Output the [x, y] coordinate of the center of the cell containing the given text.  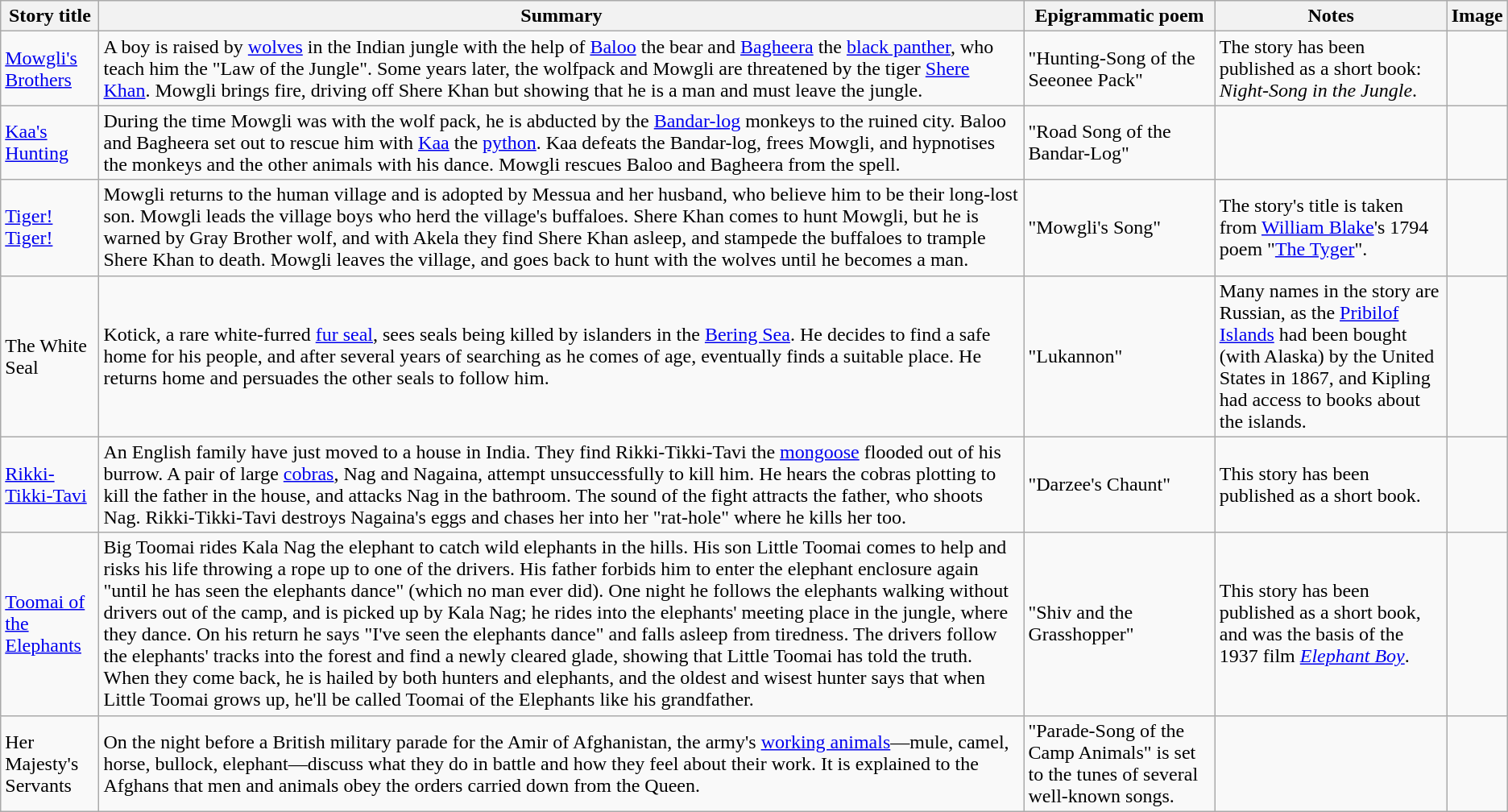
Kaa's Hunting [50, 143]
"Hunting-Song of the Seeonee Pack" [1120, 68]
Toomai of the Elephants [50, 623]
Her Majesty's Servants [50, 764]
Notes [1331, 16]
Tiger! Tiger! [50, 227]
"Mowgli's Song" [1120, 227]
"Lukannon" [1120, 356]
"Shiv and the Grasshopper" [1120, 623]
Story title [50, 16]
"Parade-Song of the Camp Animals" is set to the tunes of several well-known songs. [1120, 764]
"Road Song of the Bandar-Log" [1120, 143]
Mowgli's Brothers [50, 68]
Image [1477, 16]
This story has been published as a short book, and was the basis of the 1937 film Elephant Boy. [1331, 623]
"Darzee's Chaunt" [1120, 485]
The story's title is taken from William Blake's 1794 poem "The Tyger". [1331, 227]
Epigrammatic poem [1120, 16]
This story has been published as a short book. [1331, 485]
Rikki-Tikki-Tavi [50, 485]
The White Seal [50, 356]
Summary [561, 16]
The story has been published as a short book: Night-Song in the Jungle. [1331, 68]
